Capture the cell that displays the provided text and extract its [X, Y] central coordinate. 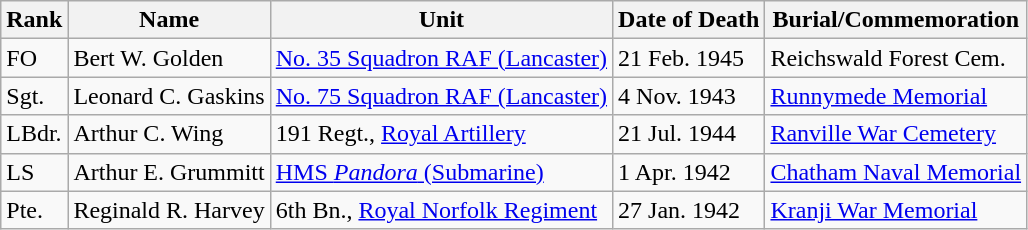
Chatham Naval Memorial [896, 172]
Ranville War Cemetery [896, 134]
Burial/Commemoration [896, 20]
Kranji War Memorial [896, 210]
No. 35 Squadron RAF (Lancaster) [441, 58]
4 Nov. 1943 [689, 96]
Unit [441, 20]
Leonard C. Gaskins [169, 96]
No. 75 Squadron RAF (Lancaster) [441, 96]
Rank [34, 20]
HMS Pandora (Submarine) [441, 172]
191 Regt., Royal Artillery [441, 134]
Reichswald Forest Cem. [896, 58]
Reginald R. Harvey [169, 210]
Arthur E. Grummitt [169, 172]
Pte. [34, 210]
Name [169, 20]
Sgt. [34, 96]
21 Jul. 1944 [689, 134]
LS [34, 172]
Arthur C. Wing [169, 134]
21 Feb. 1945 [689, 58]
6th Bn., Royal Norfolk Regiment [441, 210]
LBdr. [34, 134]
FO [34, 58]
1 Apr. 1942 [689, 172]
27 Jan. 1942 [689, 210]
Date of Death [689, 20]
Bert W. Golden [169, 58]
Runnymede Memorial [896, 96]
